Scan for the cell matching the given text and deliver its (X, Y) coordinate at center. 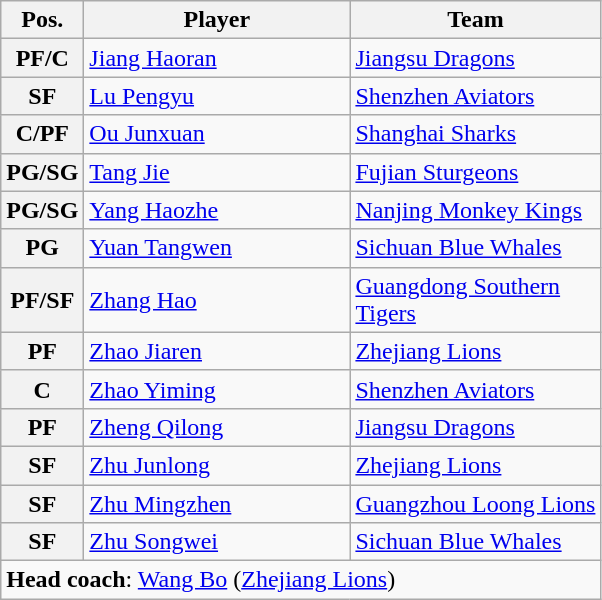
Zhao Jiaren (217, 351)
C/PF (42, 134)
Player (217, 20)
Zhao Yiming (217, 389)
Fujian Sturgeons (476, 172)
Pos. (42, 20)
Yuan Tangwen (217, 248)
Lu Pengyu (217, 96)
PF/C (42, 58)
Guangzhou Loong Lions (476, 503)
Shanghai Sharks (476, 134)
Zhu Mingzhen (217, 503)
C (42, 389)
Tang Jie (217, 172)
Team (476, 20)
Nanjing Monkey Kings (476, 210)
Guangdong Southern Tigers (476, 300)
PF/SF (42, 300)
Ou Junxuan (217, 134)
Zheng Qilong (217, 427)
Head coach: Wang Bo (Zhejiang Lions) (301, 580)
Zhu Songwei (217, 542)
Zhang Hao (217, 300)
Yang Haozhe (217, 210)
Jiang Haoran (217, 58)
PG (42, 248)
Zhu Junlong (217, 465)
